For the text-containing cell, return its midpoint in (x, y) coordinate format. 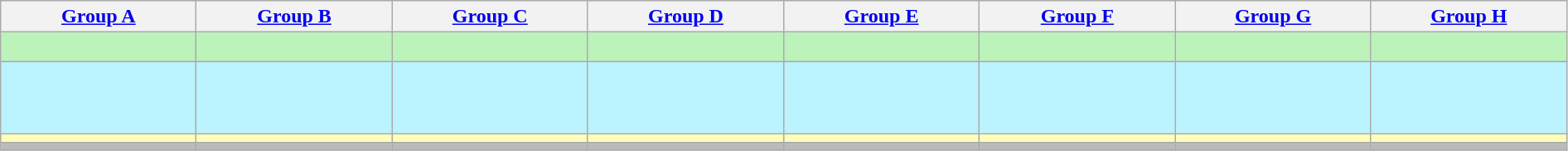
Group B (294, 17)
Group F (1077, 17)
Group D (685, 17)
Group A (99, 17)
Group H (1469, 17)
Group C (490, 17)
Group G (1273, 17)
Group E (882, 17)
